Capture the cell that displays the provided text and extract its (x, y) central coordinate. 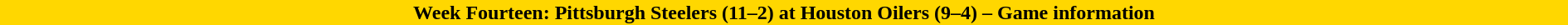
Week Fourteen: Pittsburgh Steelers (11–2) at Houston Oilers (9–4) – Game information (784, 12)
